For the text-containing cell, return its midpoint in [x, y] coordinate format. 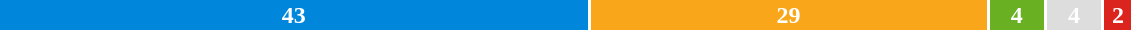
29 [789, 15]
43 [294, 15]
2 [1118, 15]
